Return (x, y) of the center of cell containing provided text 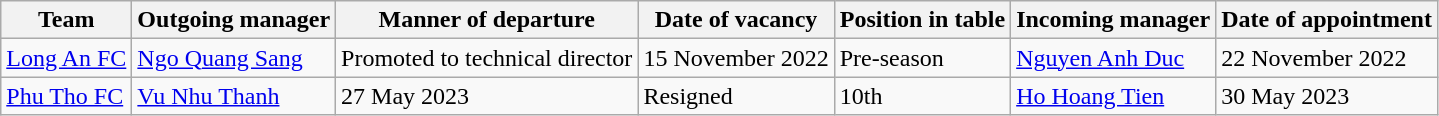
15 November 2022 (736, 58)
Promoted to technical director (487, 58)
30 May 2023 (1327, 96)
Ngo Quang Sang (234, 58)
Long An FC (66, 58)
Vu Nhu Thanh (234, 96)
Manner of departure (487, 20)
Ho Hoang Tien (1114, 96)
Outgoing manager (234, 20)
Team (66, 20)
Pre-season (922, 58)
Position in table (922, 20)
Incoming manager (1114, 20)
Phu Tho FC (66, 96)
22 November 2022 (1327, 58)
Nguyen Anh Duc (1114, 58)
27 May 2023 (487, 96)
Resigned (736, 96)
Date of appointment (1327, 20)
10th (922, 96)
Date of vacancy (736, 20)
